Capture the cell that displays the provided text and extract its [X, Y] central coordinate. 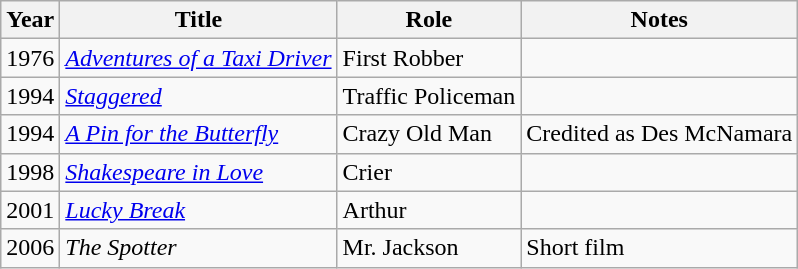
Notes [660, 20]
Arthur [429, 210]
Crazy Old Man [429, 134]
2001 [30, 210]
Shakespeare in Love [198, 172]
Role [429, 20]
A Pin for the Butterfly [198, 134]
Traffic Policeman [429, 96]
Lucky Break [198, 210]
The Spotter [198, 248]
Title [198, 20]
Year [30, 20]
First Robber [429, 58]
Mr. Jackson [429, 248]
1976 [30, 58]
Short film [660, 248]
Crier [429, 172]
2006 [30, 248]
1998 [30, 172]
Staggered [198, 96]
Credited as Des McNamara [660, 134]
Adventures of a Taxi Driver [198, 58]
